Search for the cell housing the specified text and yield its [X, Y] center coordinate. 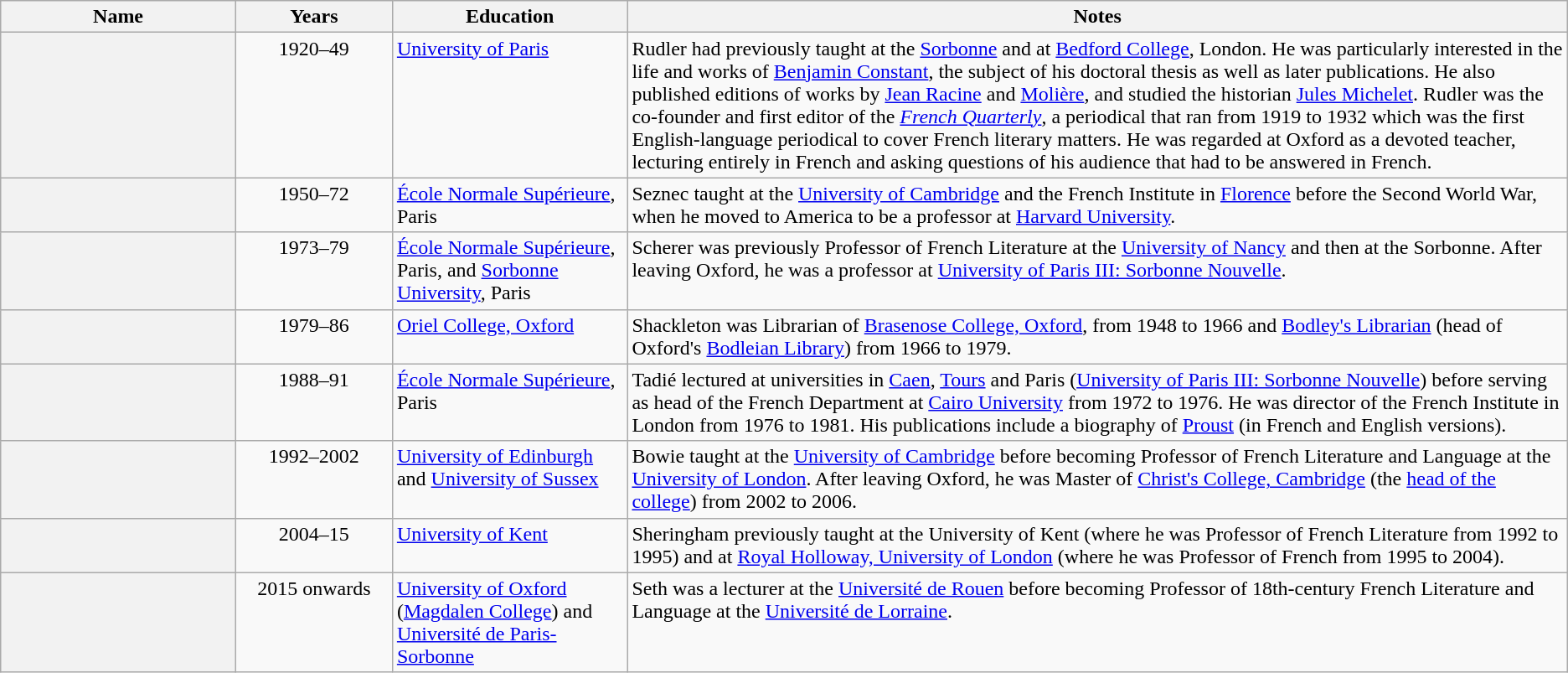
University of Edinburgh and University of Sussex [509, 479]
1950–72 [313, 204]
1979–86 [313, 337]
Education [509, 17]
Years [313, 17]
École Normale Supérieure, Paris, and Sorbonne University, Paris [509, 271]
1920–49 [313, 106]
2015 onwards [313, 622]
1992–2002 [313, 479]
Oriel College, Oxford [509, 337]
1988–91 [313, 402]
University of Kent [509, 545]
1973–79 [313, 271]
2004–15 [313, 545]
Notes [1097, 17]
Name [119, 17]
University of Oxford (Magdalen College) and Université de Paris-Sorbonne [509, 622]
University of Paris [509, 106]
